Scan for the cell matching the given text and deliver its [X, Y] coordinate at center. 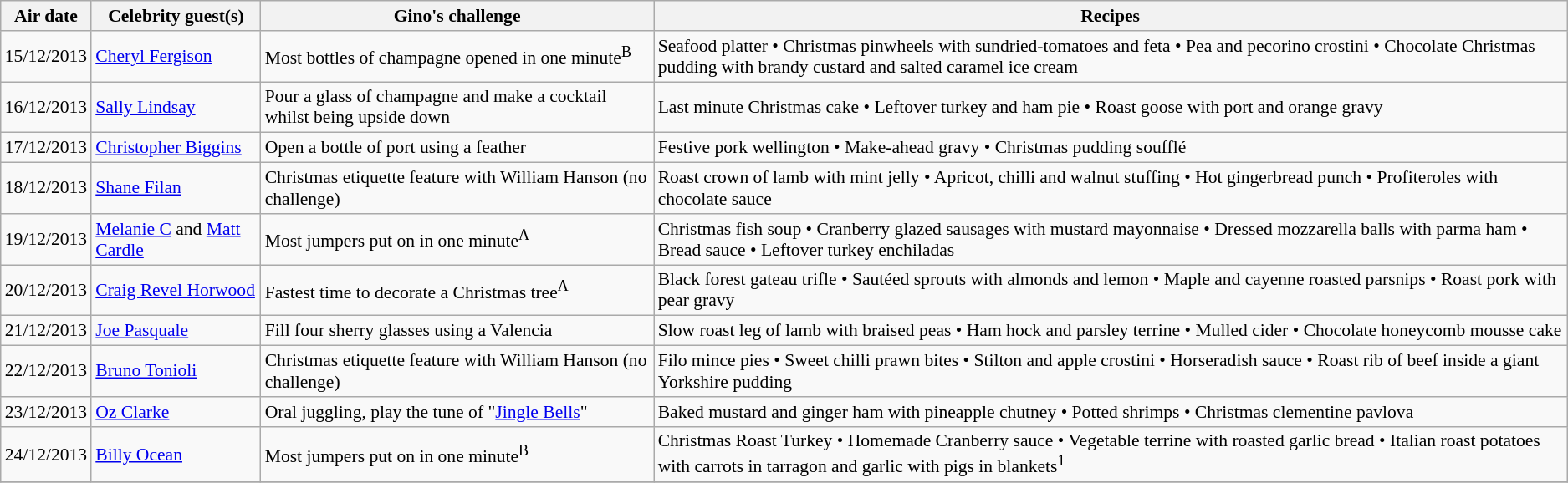
21/12/2013 [46, 331]
Cheryl Fergison [176, 57]
Most jumpers put on in one minuteA [457, 239]
Baked mustard and ginger ham with pineapple chutney • Potted shrimps • Christmas clementine pavlova [1111, 412]
Open a bottle of port using a feather [457, 148]
Shane Filan [176, 189]
Roast crown of lamb with mint jelly • Apricot, chilli and walnut stuffing • Hot gingerbread punch • Profiteroles with chocolate sauce [1111, 189]
16/12/2013 [46, 107]
Slow roast leg of lamb with braised peas • Ham hock and parsley terrine • Mulled cider • Chocolate honeycomb mousse cake [1111, 331]
Most bottles of champagne opened in one minuteB [457, 57]
Most jumpers put on in one minuteB [457, 455]
Gino's challenge [457, 16]
Festive pork wellington • Make-ahead gravy • Christmas pudding soufflé [1111, 148]
Recipes [1111, 16]
Fill four sherry glasses using a Valencia [457, 331]
Pour a glass of champagne and make a cocktail whilst being upside down [457, 107]
15/12/2013 [46, 57]
Joe Pasquale [176, 331]
Filo mince pies • Sweet chilli prawn bites • Stilton and apple crostini • Horseradish sauce • Roast rib of beef inside a giant Yorkshire pudding [1111, 371]
Black forest gateau trifle • Sautéed sprouts with almonds and lemon • Maple and cayenne roasted parsnips • Roast pork with pear gravy [1111, 291]
Fastest time to decorate a Christmas treeA [457, 291]
Bruno Tonioli [176, 371]
Sally Lindsay [176, 107]
18/12/2013 [46, 189]
Last minute Christmas cake • Leftover turkey and ham pie • Roast goose with port and orange gravy [1111, 107]
19/12/2013 [46, 239]
23/12/2013 [46, 412]
Celebrity guest(s) [176, 16]
24/12/2013 [46, 455]
Oral juggling, play the tune of "Jingle Bells" [457, 412]
20/12/2013 [46, 291]
Christopher Biggins [176, 148]
Melanie C and Matt Cardle [176, 239]
Oz Clarke [176, 412]
Craig Revel Horwood [176, 291]
Billy Ocean [176, 455]
Air date [46, 16]
17/12/2013 [46, 148]
22/12/2013 [46, 371]
